Pinpoint the cell where the given text exists, returning its (X, Y) midpoint coordinate. 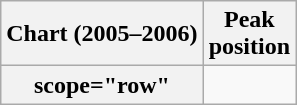
Peakposition (249, 34)
scope="row" (102, 85)
Chart (2005–2006) (102, 34)
